For the text-containing cell, return its midpoint in (x, y) coordinate format. 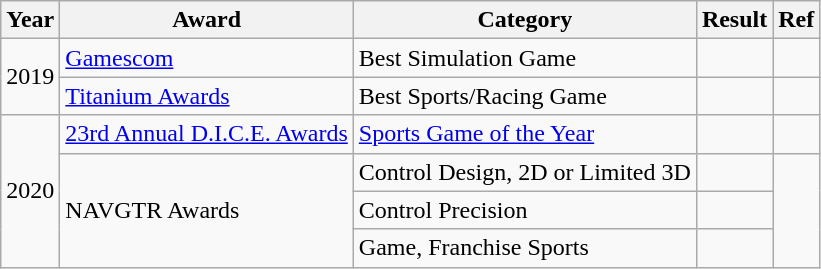
Sports Game of the Year (524, 134)
Best Simulation Game (524, 58)
NAVGTR Awards (207, 210)
Control Precision (524, 210)
Titanium Awards (207, 96)
Year (30, 20)
Game, Franchise Sports (524, 248)
Result (734, 20)
Category (524, 20)
23rd Annual D.I.C.E. Awards (207, 134)
Control Design, 2D or Limited 3D (524, 172)
2019 (30, 77)
2020 (30, 191)
Gamescom (207, 58)
Best Sports/Racing Game (524, 96)
Award (207, 20)
Ref (796, 20)
